For the text-containing cell, return its midpoint in [X, Y] coordinate format. 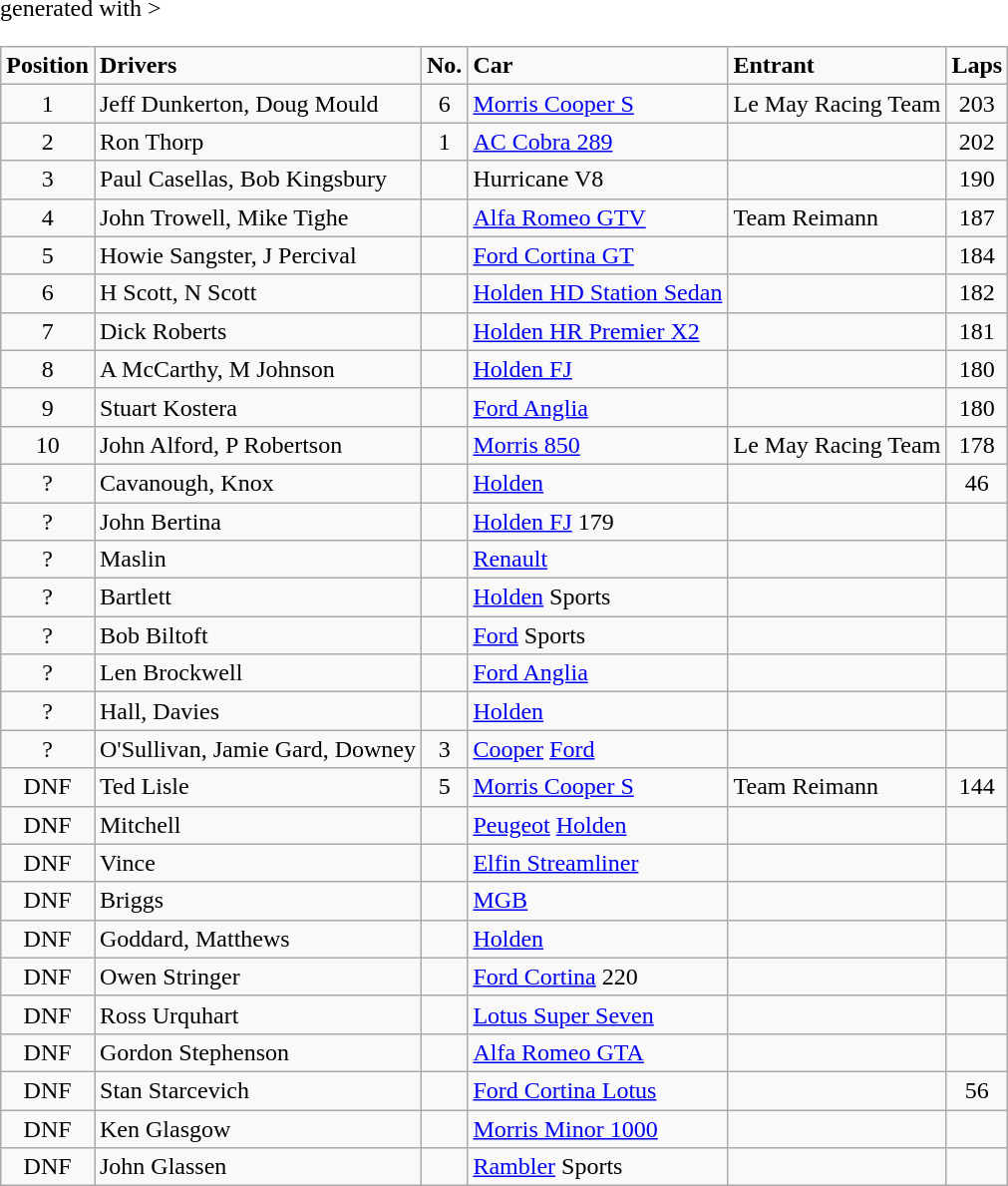
Holden FJ 179 [598, 522]
Drivers [257, 66]
Vince [257, 863]
Hall, Davies [257, 711]
Cavanough, Knox [257, 483]
Renault [598, 560]
Ford Cortina Lotus [598, 1090]
John Bertina [257, 522]
Goddard, Matthews [257, 939]
Cooper Ford [598, 749]
Stan Starcevich [257, 1090]
Bob Biltoft [257, 635]
Entrant [838, 66]
Dick Roberts [257, 331]
Ron Thorp [257, 142]
Gordon Stephenson [257, 1052]
Car [598, 66]
46 [977, 483]
144 [977, 787]
202 [977, 142]
Paul Casellas, Bob Kingsbury [257, 180]
Morris 850 [598, 445]
Ford Cortina 220 [598, 977]
Howie Sangster, J Percival [257, 255]
Ted Lisle [257, 787]
No. [445, 66]
Alfa Romeo GTV [598, 217]
Maslin [257, 560]
Rambler Sports [598, 1167]
Holden FJ [598, 369]
56 [977, 1090]
Holden HD Station Sedan [598, 293]
H Scott, N Scott [257, 293]
Morris Minor 1000 [598, 1128]
Hurricane V8 [598, 180]
Ford Sports [598, 635]
2 [48, 142]
Ross Urquhart [257, 1014]
Briggs [257, 901]
John Alford, P Robertson [257, 445]
Elfin Streamliner [598, 863]
A McCarthy, M Johnson [257, 369]
9 [48, 407]
Alfa Romeo GTA [598, 1052]
Holden HR Premier X2 [598, 331]
Mitchell [257, 825]
AC Cobra 289 [598, 142]
Laps [977, 66]
203 [977, 104]
Len Brockwell [257, 673]
8 [48, 369]
4 [48, 217]
184 [977, 255]
Peugeot Holden [598, 825]
Holden Sports [598, 597]
Owen Stringer [257, 977]
178 [977, 445]
Stuart Kostera [257, 407]
Lotus Super Seven [598, 1014]
John Trowell, Mike Tighe [257, 217]
182 [977, 293]
Jeff Dunkerton, Doug Mould [257, 104]
Position [48, 66]
190 [977, 180]
187 [977, 217]
Ken Glasgow [257, 1128]
Bartlett [257, 597]
10 [48, 445]
O'Sullivan, Jamie Gard, Downey [257, 749]
7 [48, 331]
MGB [598, 901]
John Glassen [257, 1167]
Ford Cortina GT [598, 255]
181 [977, 331]
